Return the [x, y] coordinate for the center point of the cell that contains the specified text.  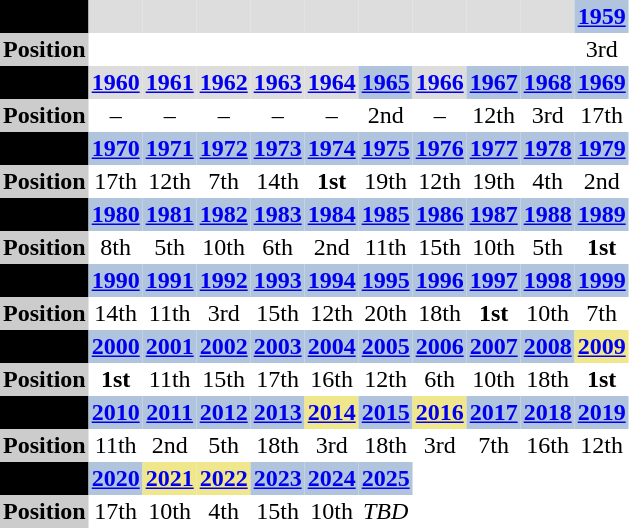
8th [116, 248]
2003 [278, 346]
1969 [602, 82]
1960 [116, 82]
2025 [386, 478]
2002 [224, 346]
1965 [386, 82]
2017 [494, 412]
2012 [224, 412]
1997 [494, 280]
1989 [602, 214]
1987 [494, 214]
2007 [494, 346]
2019 [602, 412]
1972 [224, 148]
2015 [386, 412]
1970 [116, 148]
TBD [386, 512]
2022 [224, 478]
1986 [440, 214]
1976 [440, 148]
1985 [386, 214]
1999 [602, 280]
20th [386, 314]
2023 [278, 478]
1992 [224, 280]
1968 [548, 82]
2021 [170, 478]
1995 [386, 280]
1966 [440, 82]
1983 [278, 214]
1994 [332, 280]
2016 [440, 412]
1996 [440, 280]
1963 [278, 82]
2013 [278, 412]
1981 [170, 214]
1973 [278, 148]
2009 [602, 346]
2011 [170, 412]
2024 [332, 478]
1975 [386, 148]
1959 [602, 16]
1993 [278, 280]
1988 [548, 214]
1978 [548, 148]
2014 [332, 412]
2005 [386, 346]
1964 [332, 82]
1998 [548, 280]
2010 [116, 412]
1982 [224, 214]
1980 [116, 214]
1961 [170, 82]
1967 [494, 82]
2020 [116, 478]
1979 [602, 148]
2006 [440, 346]
1984 [332, 214]
1990 [116, 280]
2001 [170, 346]
1971 [170, 148]
2004 [332, 346]
2008 [548, 346]
1991 [170, 280]
1977 [494, 148]
1962 [224, 82]
2000 [116, 346]
2018 [548, 412]
1974 [332, 148]
